Identify which cell holds the provided text, then report its [x, y] central coordinate. 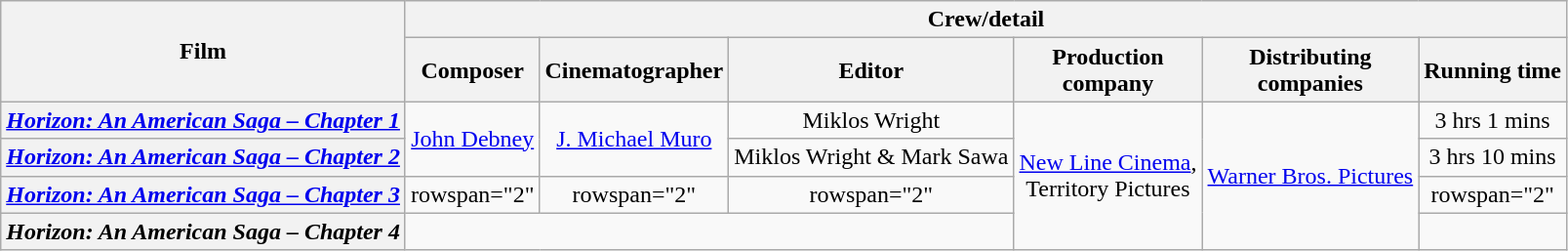
3 hrs 1 mins [1493, 120]
Cinematographer [634, 70]
3 hrs 10 mins [1493, 157]
Horizon: An American Saga – Chapter 2 [203, 157]
Distributingcompanies [1310, 70]
Film [203, 51]
Horizon: An American Saga – Chapter 1 [203, 120]
Horizon: An American Saga – Chapter 4 [203, 231]
J. Michael Muro [634, 139]
Crew/detail [985, 20]
Running time [1493, 70]
Horizon: An American Saga – Chapter 3 [203, 194]
Warner Bros. Pictures [1310, 176]
Miklos Wright & Mark Sawa [871, 157]
New Line Cinema, Territory Pictures [1108, 176]
John Debney [472, 139]
Miklos Wright [871, 120]
Composer [472, 70]
Productioncompany [1108, 70]
Editor [871, 70]
